For the text-containing cell, return its midpoint in [x, y] coordinate format. 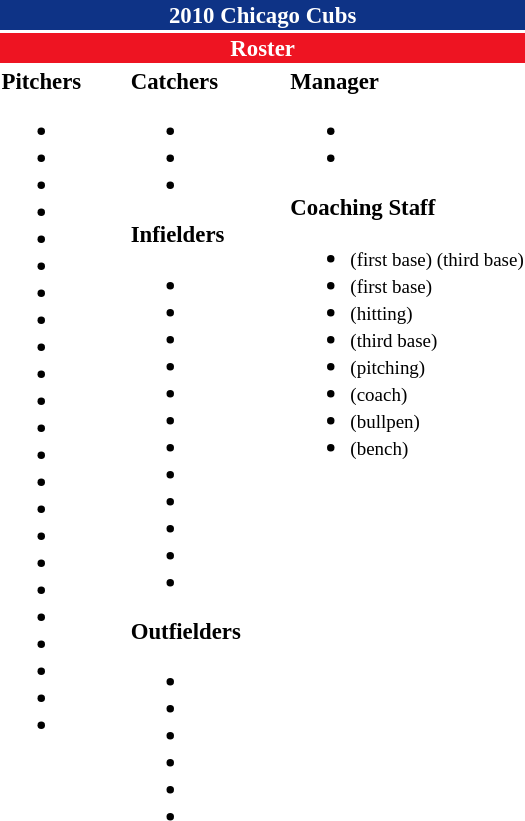
Roster [262, 48]
2010 Chicago Cubs [262, 15]
